Extract the [X, Y] coordinate from the center of the cell holding the provided text.  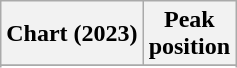
Peakposition [189, 34]
Chart (2023) [72, 34]
